Detect which cell encompasses the target text, then output its [x, y] center coordinate. 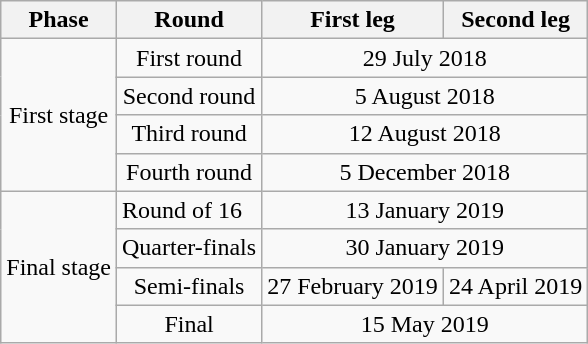
Third round [188, 134]
29 July 2018 [425, 58]
First leg [353, 20]
27 February 2019 [353, 286]
24 April 2019 [515, 286]
5 December 2018 [425, 172]
12 August 2018 [425, 134]
30 January 2019 [425, 248]
Phase [59, 20]
15 May 2019 [425, 324]
5 August 2018 [425, 96]
Final [188, 324]
13 January 2019 [425, 210]
First round [188, 58]
Round [188, 20]
Final stage [59, 267]
Quarter-finals [188, 248]
Second round [188, 96]
Second leg [515, 20]
First stage [59, 115]
Round of 16 [188, 210]
Fourth round [188, 172]
Semi-finals [188, 286]
